Pinpoint the cell where the given text exists, returning its (X, Y) midpoint coordinate. 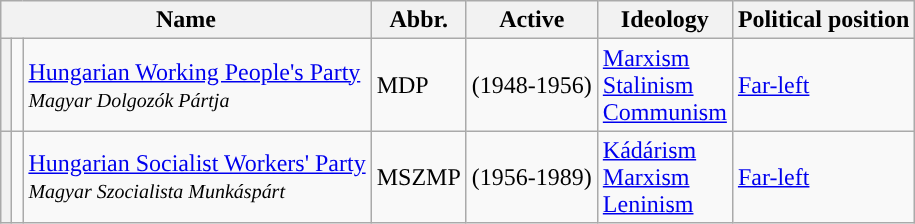
(1948-1956) (532, 85)
(1956-1989) (532, 177)
Active (532, 20)
Abbr. (418, 20)
MSZMP (418, 177)
MarxismStalinismCommunism (664, 85)
Hungarian Socialist Workers' PartyMagyar Szocialista Munkáspárt (197, 177)
Hungarian Working People's PartyMagyar Dolgozók Pártja (197, 85)
Ideology (664, 20)
KádárismMarxismLeninism (664, 177)
MDP (418, 85)
Name (186, 20)
Political position (823, 20)
